Capture the cell that displays the provided text and extract its (X, Y) central coordinate. 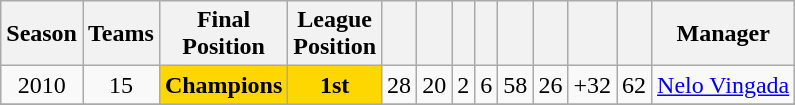
20 (434, 85)
6 (486, 85)
Teams (120, 34)
1st (335, 85)
26 (550, 85)
Manager (724, 34)
58 (516, 85)
+32 (592, 85)
2010 (42, 85)
2 (464, 85)
62 (634, 85)
15 (120, 85)
28 (400, 85)
LeaguePosition (335, 34)
Champions (223, 85)
FinalPosition (223, 34)
Nelo Vingada (724, 85)
Season (42, 34)
